Extract the [X, Y] coordinate from the center of the cell holding the provided text.  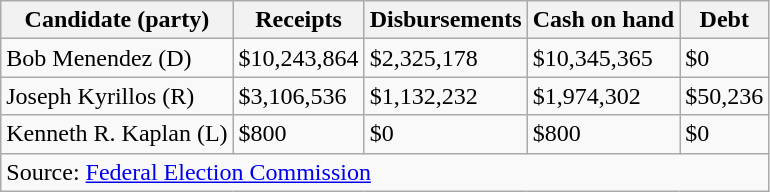
Source: Federal Election Commission [385, 172]
$10,243,864 [298, 58]
Kenneth R. Kaplan (L) [117, 134]
$1,132,232 [446, 96]
Debt [724, 20]
$3,106,536 [298, 96]
$1,974,302 [603, 96]
Cash on hand [603, 20]
Disbursements [446, 20]
Receipts [298, 20]
Candidate (party) [117, 20]
$2,325,178 [446, 58]
Joseph Kyrillos (R) [117, 96]
$10,345,365 [603, 58]
$50,236 [724, 96]
Bob Menendez (D) [117, 58]
